Detect which cell encompasses the target text, then output its (x, y) center coordinate. 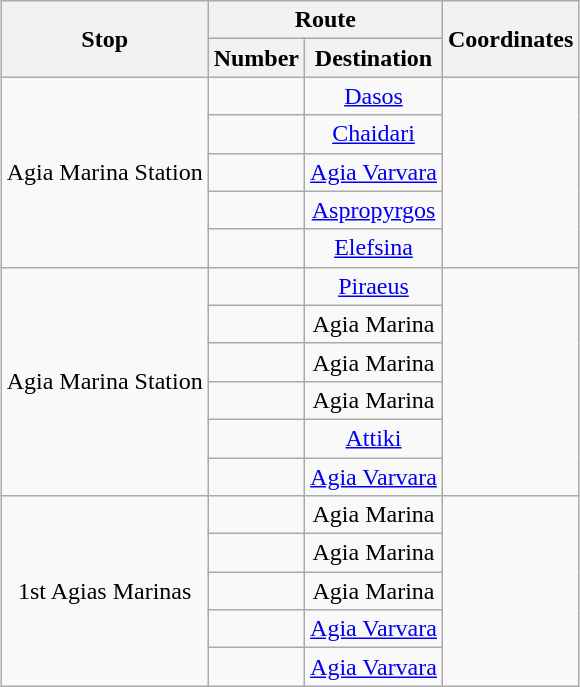
Attiki (374, 438)
1st Agias Marinas (104, 591)
Coordinates (510, 39)
Destination (374, 58)
Number (256, 58)
Chaidari (374, 134)
Stop (104, 39)
Dasos (374, 96)
Route (325, 20)
Aspropyrgos (374, 210)
Elefsina (374, 248)
Piraeus (374, 286)
